Scan for the cell matching the given text and deliver its (x, y) coordinate at center. 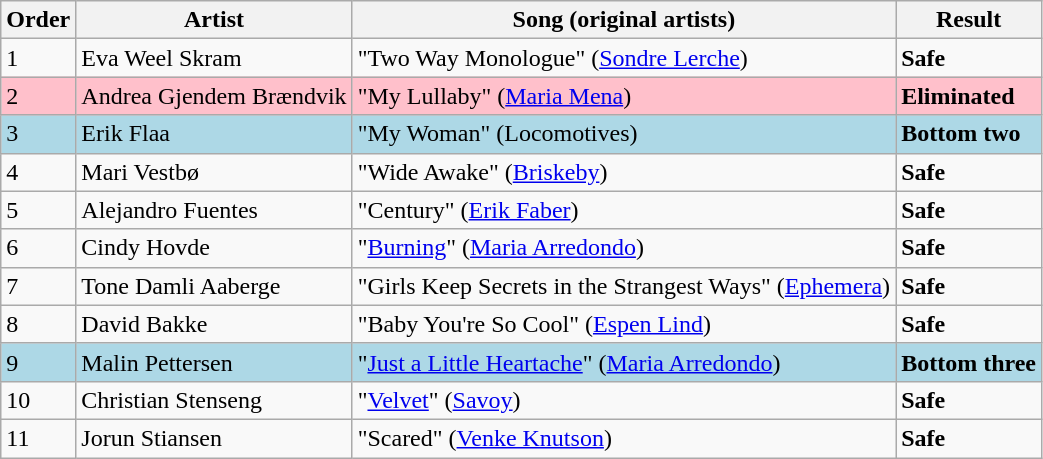
Erik Flaa (214, 134)
Mari Vestbø (214, 172)
Eliminated (969, 96)
5 (38, 210)
11 (38, 438)
"Wide Awake" (Briskeby) (624, 172)
David Bakke (214, 324)
"My Lullaby" (Maria Mena) (624, 96)
2 (38, 96)
1 (38, 58)
Bottom two (969, 134)
10 (38, 400)
4 (38, 172)
Tone Damli Aaberge (214, 286)
"Two Way Monologue" (Sondre Lerche) (624, 58)
Jorun Stiansen (214, 438)
Order (38, 20)
"Baby You're So Cool" (Espen Lind) (624, 324)
Christian Stenseng (214, 400)
3 (38, 134)
"Century" (Erik Faber) (624, 210)
Result (969, 20)
Bottom three (969, 362)
8 (38, 324)
Malin Pettersen (214, 362)
6 (38, 248)
Eva Weel Skram (214, 58)
"Girls Keep Secrets in the Strangest Ways" (Ephemera) (624, 286)
Andrea Gjendem Brændvik (214, 96)
9 (38, 362)
Alejandro Fuentes (214, 210)
Cindy Hovde (214, 248)
"Burning" (Maria Arredondo) (624, 248)
Artist (214, 20)
Song (original artists) (624, 20)
"My Woman" (Locomotives) (624, 134)
"Velvet" (Savoy) (624, 400)
"Just a Little Heartache" (Maria Arredondo) (624, 362)
"Scared" (Venke Knutson) (624, 438)
7 (38, 286)
